Pinpoint the cell where the given text exists, returning its (X, Y) midpoint coordinate. 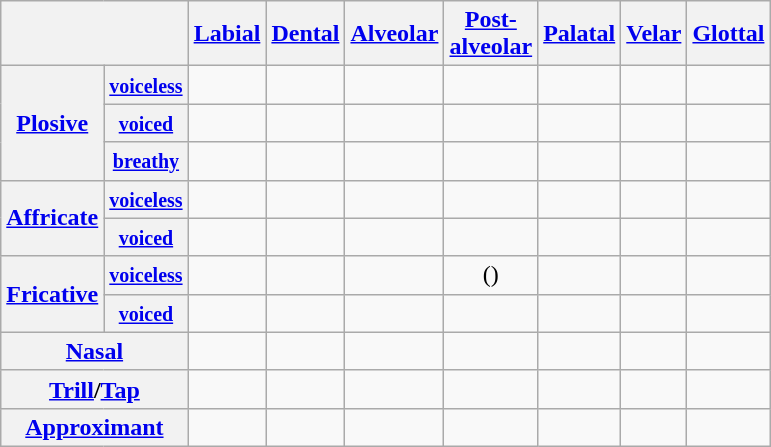
Trill/Tap (94, 389)
() (491, 275)
breathy (146, 161)
Plosive (52, 123)
Palatal (580, 34)
Nasal (94, 351)
Labial (227, 34)
Approximant (94, 427)
Affricate (52, 218)
Glottal (728, 34)
Velar (654, 34)
Fricative (52, 294)
Dental (306, 34)
Post-alveolar (491, 34)
Alveolar (394, 34)
